Return [X, Y] of the center of cell containing provided text 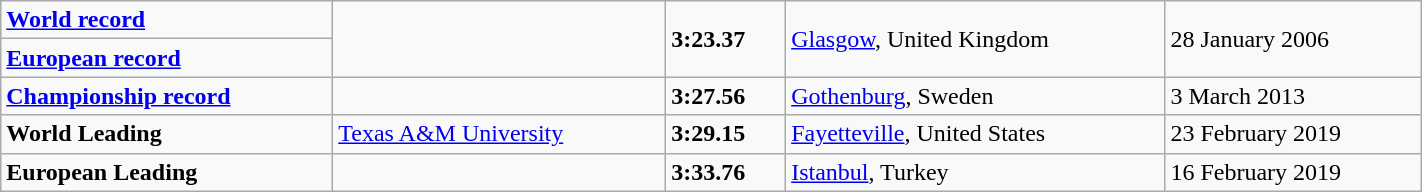
Gothenburg, Sweden [976, 96]
Texas A&M University [500, 134]
Istanbul, Turkey [976, 172]
28 January 2006 [1293, 39]
16 February 2019 [1293, 172]
World Leading [167, 134]
3:33.76 [726, 172]
European Leading [167, 172]
3:23.37 [726, 39]
Glasgow, United Kingdom [976, 39]
Championship record [167, 96]
Fayetteville, United States [976, 134]
3:29.15 [726, 134]
World record [167, 20]
European record [167, 58]
3 March 2013 [1293, 96]
23 February 2019 [1293, 134]
3:27.56 [726, 96]
